Return [X, Y] of the center of cell containing provided text 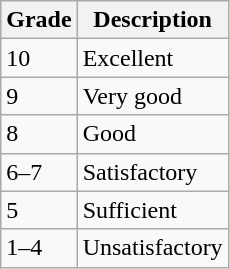
Very good [152, 96]
5 [39, 210]
9 [39, 96]
Satisfactory [152, 172]
Description [152, 20]
8 [39, 134]
Sufficient [152, 210]
1–4 [39, 248]
Grade [39, 20]
Excellent [152, 58]
6–7 [39, 172]
Good [152, 134]
Unsatisfactory [152, 248]
10 [39, 58]
